Identify which cell holds the provided text, then report its (X, Y) central coordinate. 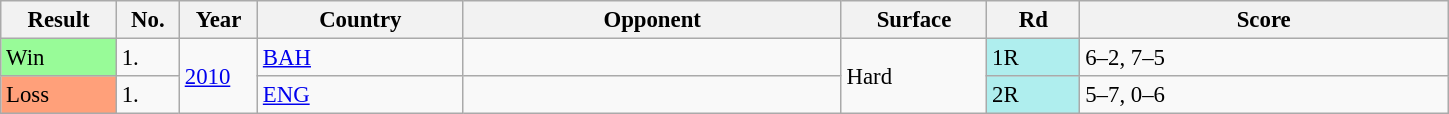
Country (361, 20)
Score (1264, 20)
6–2, 7–5 (1264, 58)
Result (59, 20)
Year (218, 20)
2R (1034, 95)
2010 (218, 76)
Surface (914, 20)
ENG (361, 95)
Opponent (652, 20)
1R (1034, 58)
Win (59, 58)
Loss (59, 95)
Hard (914, 76)
5–7, 0–6 (1264, 95)
Rd (1034, 20)
No. (148, 20)
BAH (361, 58)
